Provide the (x, y) coordinate of the cell's center where the given text is located.  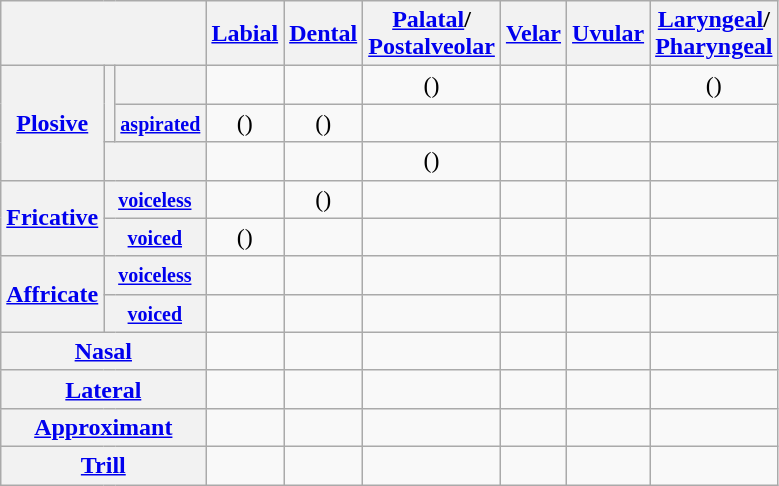
Labial (245, 34)
Affricate (52, 294)
Laryngeal/Pharyngeal (714, 34)
Velar (533, 34)
aspirated (160, 123)
Dental (324, 34)
Lateral (104, 389)
Nasal (104, 351)
Uvular (608, 34)
Fricative (52, 218)
Trill (104, 465)
Palatal/Postalveolar (432, 34)
Approximant (104, 427)
Plosive (52, 123)
